Extract the [X, Y] coordinate from the center of the cell holding the provided text.  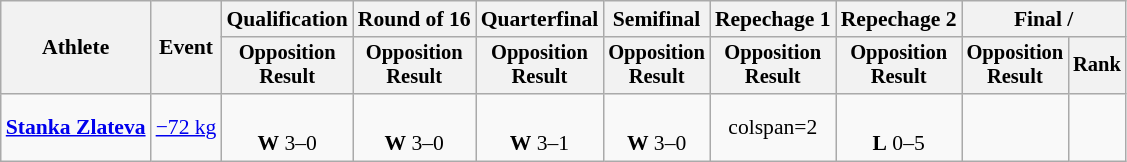
Semifinal [656, 19]
Rank [1097, 66]
Stanka Zlateva [76, 128]
Quarterfinal [540, 19]
L 0–5 [899, 128]
Round of 16 [414, 19]
W 3–1 [540, 128]
Athlete [76, 48]
−72 kg [186, 128]
Final / [1044, 19]
colspan=2 [773, 128]
Qualification [286, 19]
Event [186, 48]
Repechage 2 [899, 19]
Repechage 1 [773, 19]
